Determine the (x, y) coordinate at the center of the cell enclosing the given text.  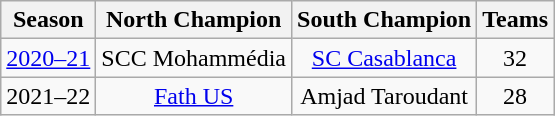
South Champion (384, 20)
32 (516, 58)
Season (48, 20)
North Champion (194, 20)
Amjad Taroudant (384, 96)
2021–22 (48, 96)
SC Casablanca (384, 58)
SCC Mohammédia (194, 58)
Teams (516, 20)
Fath US (194, 96)
2020–21 (48, 58)
28 (516, 96)
